Return the [x, y] coordinate for the center point of the cell that contains the specified text.  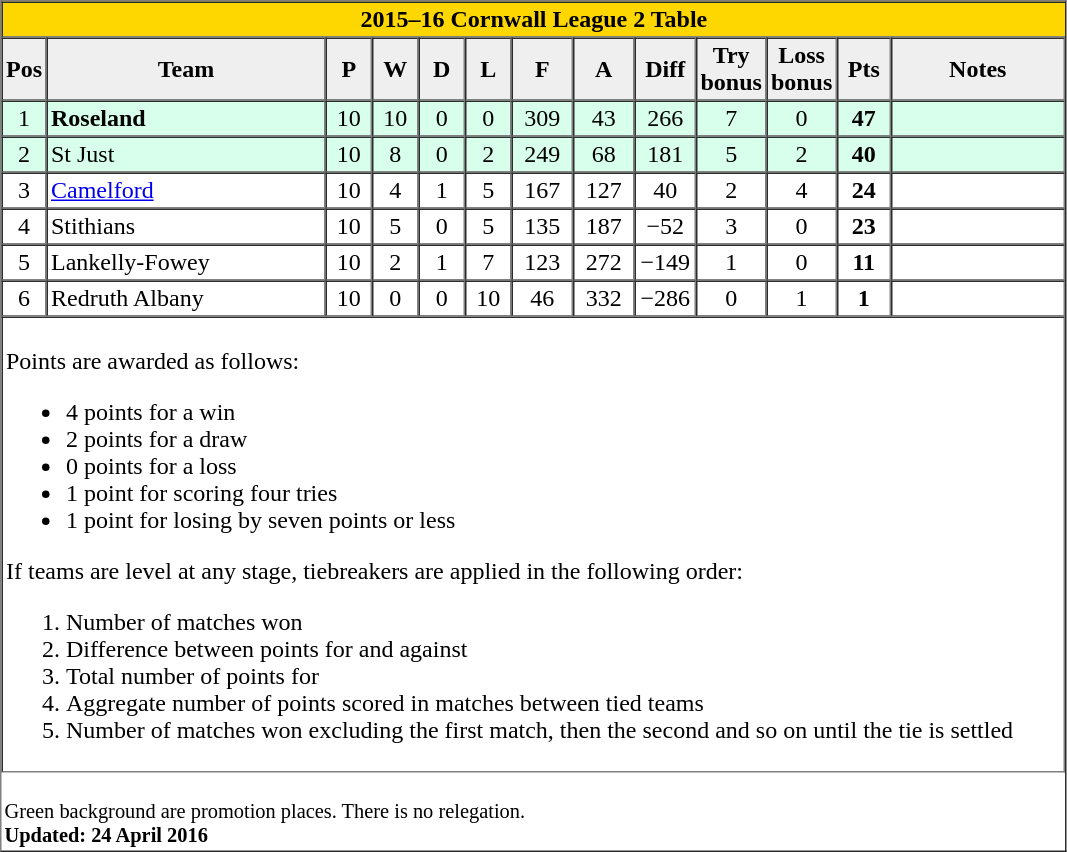
Pts [864, 70]
L [488, 70]
−286 [665, 298]
−52 [665, 226]
Camelford [186, 190]
167 [543, 190]
Stithians [186, 226]
332 [604, 298]
2015–16 Cornwall League 2 Table [534, 20]
Roseland [186, 118]
Try bonus [731, 70]
Lankelly-Fowey [186, 262]
F [543, 70]
127 [604, 190]
309 [543, 118]
272 [604, 262]
266 [665, 118]
A [604, 70]
23 [864, 226]
−149 [665, 262]
Team [186, 70]
Redruth Albany [186, 298]
43 [604, 118]
Diff [665, 70]
123 [543, 262]
Notes [978, 70]
P [349, 70]
11 [864, 262]
47 [864, 118]
68 [604, 154]
Green background are promotion places. There is no relegation. Updated: 24 April 2016 [534, 811]
8 [395, 154]
46 [543, 298]
Pos [24, 70]
D [441, 70]
249 [543, 154]
St Just [186, 154]
W [395, 70]
135 [543, 226]
6 [24, 298]
181 [665, 154]
24 [864, 190]
187 [604, 226]
Loss bonus [801, 70]
